For the text-containing cell, return its midpoint in [X, Y] coordinate format. 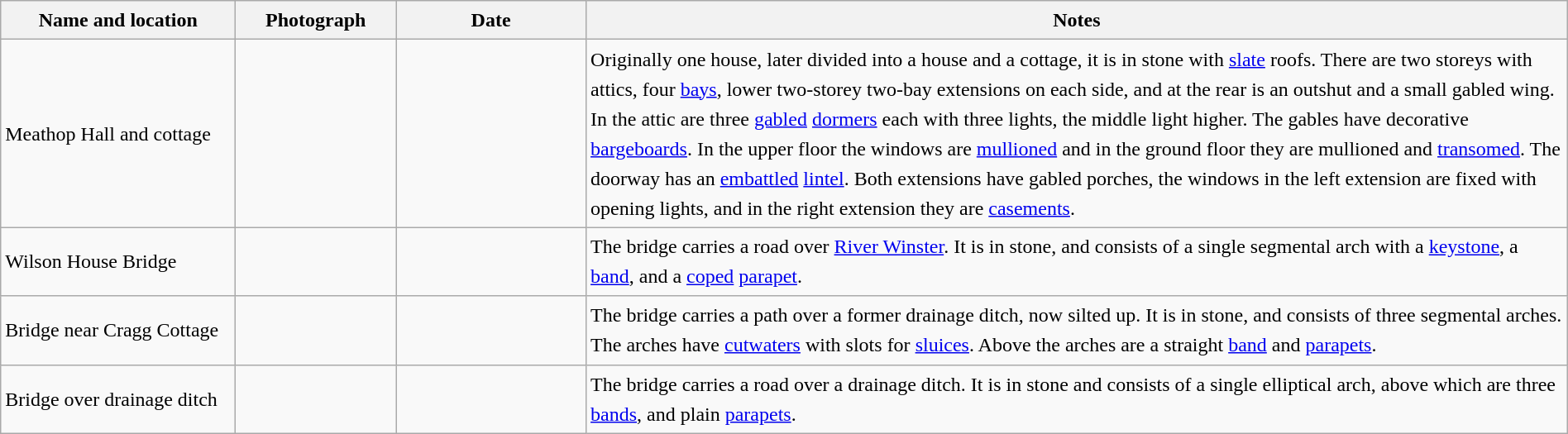
Wilson House Bridge [118, 261]
Date [491, 20]
Bridge over drainage ditch [118, 398]
Photograph [316, 20]
Name and location [118, 20]
Bridge near Cragg Cottage [118, 331]
The bridge carries a road over River Winster. It is in stone, and consists of a single segmental arch with a keystone, a band, and a coped parapet. [1077, 261]
Meathop Hall and cottage [118, 134]
Notes [1077, 20]
